Return the [x, y] coordinate for the center point of the cell that contains the specified text.  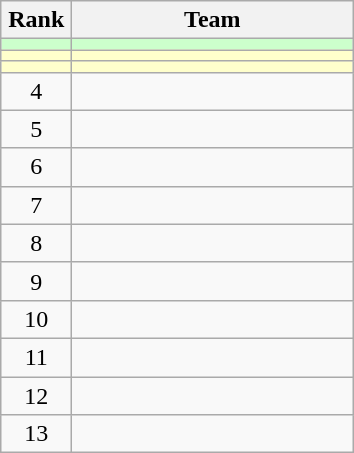
12 [36, 395]
11 [36, 357]
7 [36, 205]
13 [36, 434]
6 [36, 167]
Rank [36, 20]
5 [36, 129]
4 [36, 91]
Team [212, 20]
10 [36, 319]
9 [36, 281]
8 [36, 243]
